Search for the cell housing the specified text and yield its (x, y) center coordinate. 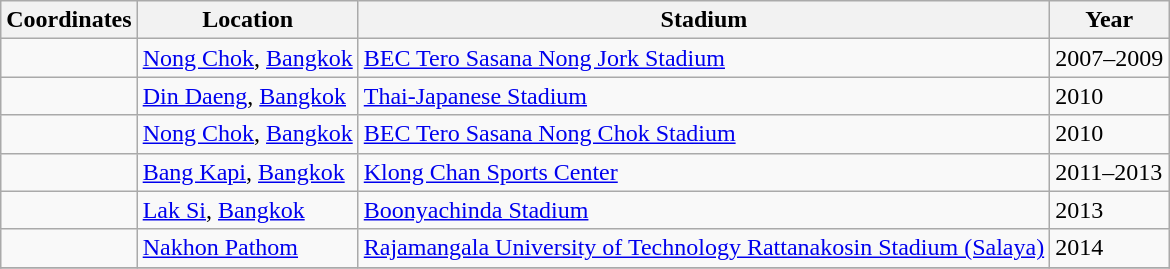
2013 (1110, 210)
2007–2009 (1110, 58)
BEC Tero Sasana Nong Chok Stadium (704, 134)
BEC Tero Sasana Nong Jork Stadium (704, 58)
Year (1110, 20)
Stadium (704, 20)
Din Daeng, Bangkok (248, 96)
Location (248, 20)
Thai-Japanese Stadium (704, 96)
Rajamangala University of Technology Rattanakosin Stadium (Salaya) (704, 248)
2014 (1110, 248)
Coordinates (69, 20)
Bang Kapi, Bangkok (248, 172)
2011–2013 (1110, 172)
Lak Si, Bangkok (248, 210)
Klong Chan Sports Center (704, 172)
Boonyachinda Stadium (704, 210)
Nakhon Pathom (248, 248)
